Scan for the cell matching the given text and deliver its (X, Y) coordinate at center. 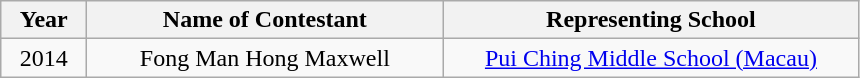
Pui Ching Middle School (Macau) (651, 58)
2014 (44, 58)
Year (44, 20)
Representing School (651, 20)
Name of Contestant (265, 20)
Fong Man Hong Maxwell (265, 58)
